Return the [x, y] coordinate for the center point of the cell that contains the specified text.  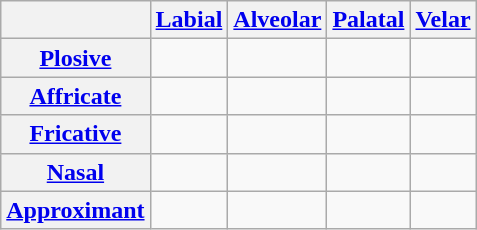
Alveolar [278, 20]
Nasal [76, 172]
Palatal [368, 20]
Fricative [76, 134]
Velar [443, 20]
Approximant [76, 210]
Affricate [76, 96]
Labial [189, 20]
Plosive [76, 58]
